Locate the cell with the specified text and output its (X, Y) center coordinate. 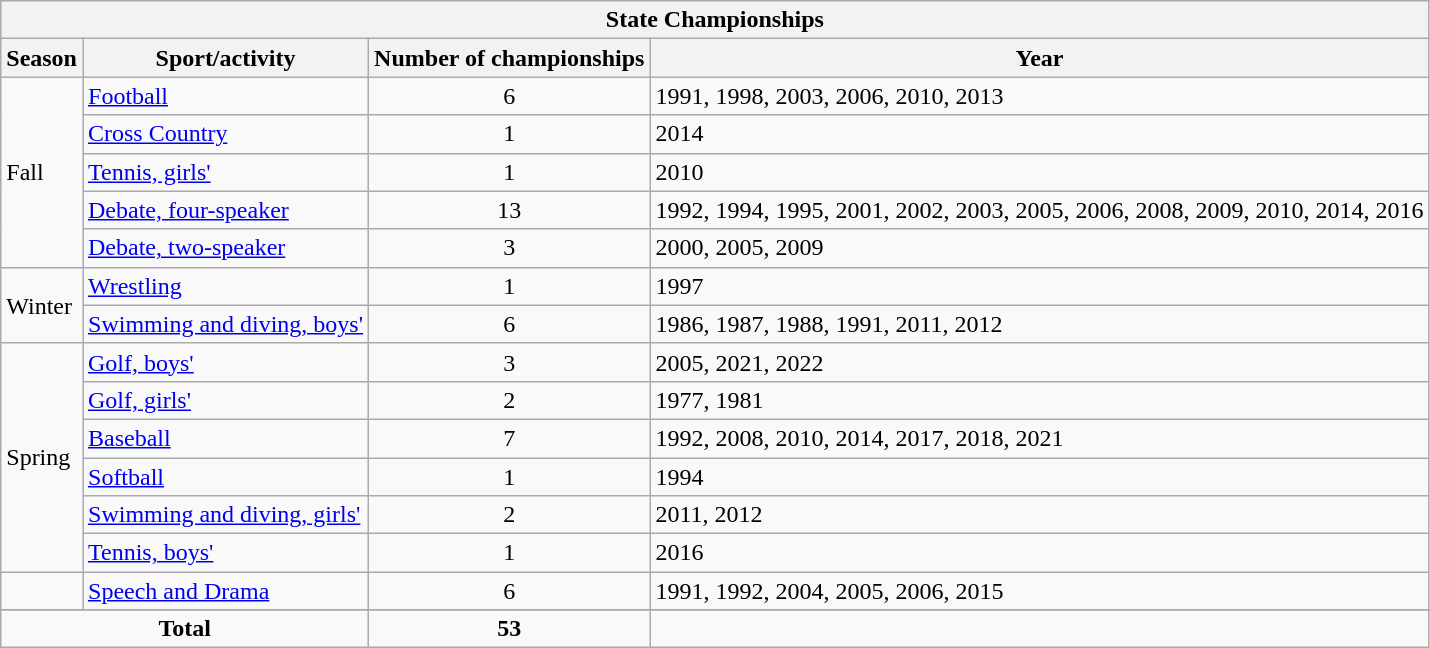
2016 (1040, 553)
Tennis, boys' (225, 553)
2000, 2005, 2009 (1040, 248)
Swimming and diving, boys' (225, 324)
Year (1040, 58)
Baseball (225, 438)
Total (185, 629)
13 (510, 210)
Debate, two-speaker (225, 248)
1991, 1998, 2003, 2006, 2010, 2013 (1040, 96)
Speech and Drama (225, 591)
2005, 2021, 2022 (1040, 362)
Debate, four-speaker (225, 210)
1992, 2008, 2010, 2014, 2017, 2018, 2021 (1040, 438)
Softball (225, 477)
State Championships (715, 20)
Cross Country (225, 134)
1992, 1994, 1995, 2001, 2002, 2003, 2005, 2006, 2008, 2009, 2010, 2014, 2016 (1040, 210)
7 (510, 438)
Golf, boys' (225, 362)
Number of championships (510, 58)
1977, 1981 (1040, 400)
Football (225, 96)
2011, 2012 (1040, 515)
Golf, girls' (225, 400)
Sport/activity (225, 58)
53 (510, 629)
Fall (42, 172)
1991, 1992, 2004, 2005, 2006, 2015 (1040, 591)
Season (42, 58)
1994 (1040, 477)
Spring (42, 457)
1986, 1987, 1988, 1991, 2011, 2012 (1040, 324)
Tennis, girls' (225, 172)
Wrestling (225, 286)
2010 (1040, 172)
Winter (42, 305)
2014 (1040, 134)
Swimming and diving, girls' (225, 515)
1997 (1040, 286)
